Determine the (x, y) coordinate at the center of the cell enclosing the given text.  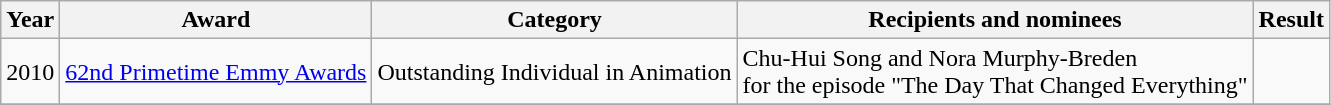
2010 (30, 72)
Chu-Hui Song and Nora Murphy-Bredenfor the episode "The Day That Changed Everything" (995, 72)
Category (554, 20)
Year (30, 20)
Recipients and nominees (995, 20)
Award (216, 20)
Outstanding Individual in Animation (554, 72)
62nd Primetime Emmy Awards (216, 72)
Result (1291, 20)
